Scan for the cell matching the given text and deliver its [x, y] coordinate at center. 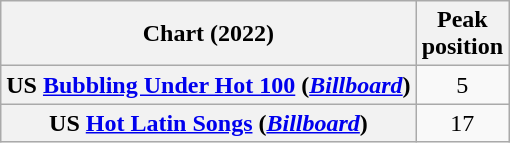
Peakposition [462, 34]
Chart (2022) [208, 34]
17 [462, 123]
US Bubbling Under Hot 100 (Billboard) [208, 85]
US Hot Latin Songs (Billboard) [208, 123]
5 [462, 85]
